Determine the [X, Y] coordinate at the center of the cell enclosing the given text.  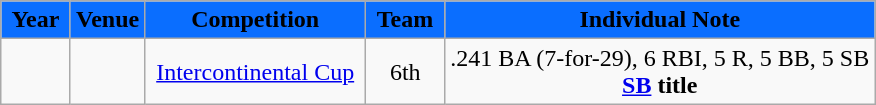
Individual Note [660, 20]
Team [406, 20]
Year [36, 20]
Competition [256, 20]
Venue [107, 20]
Intercontinental Cup [256, 72]
6th [406, 72]
.241 BA (7-for-29), 6 RBI, 5 R, 5 BB, 5 SBSB title [660, 72]
